Provide the (x, y) coordinate of the cell's center where the given text is located.  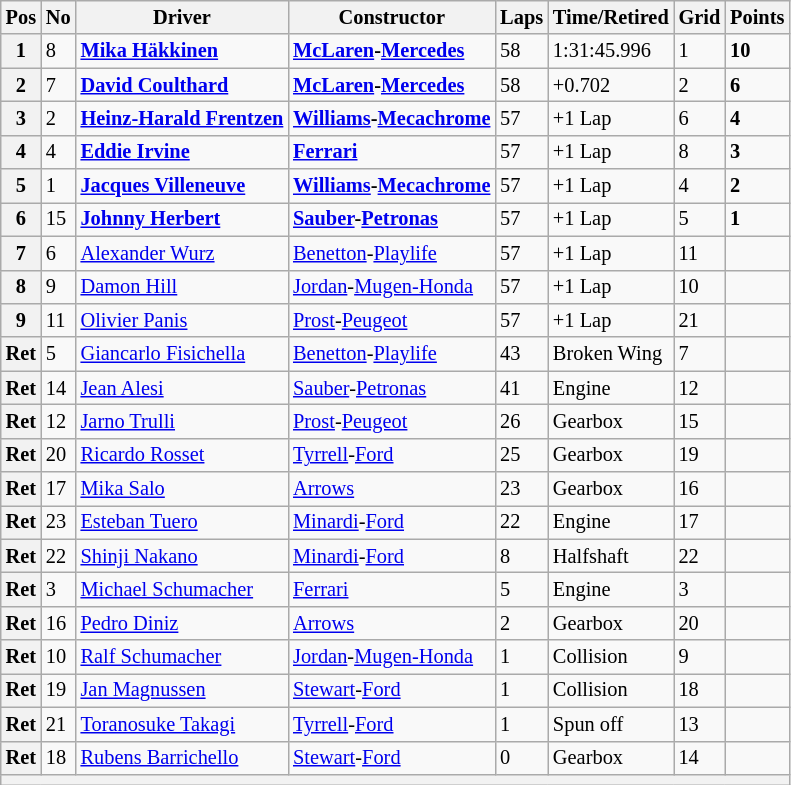
Rubens Barrichello (182, 758)
Laps (522, 17)
Alexander Wurz (182, 253)
Damon Hill (182, 287)
Ricardo Rosset (182, 455)
David Coulthard (182, 85)
Ralf Schumacher (182, 657)
Heinz-Harald Frentzen (182, 118)
Broken Wing (611, 354)
Esteban Tuero (182, 522)
25 (522, 455)
Jacques Villeneuve (182, 186)
13 (700, 724)
Mika Salo (182, 489)
Driver (182, 17)
Shinji Nakano (182, 556)
Jarno Trulli (182, 421)
Jan Magnussen (182, 690)
1:31:45.996 (611, 51)
Pos (21, 17)
Constructor (392, 17)
Johnny Herbert (182, 219)
+0.702 (611, 85)
Eddie Irvine (182, 152)
Grid (700, 17)
Spun off (611, 724)
Toranosuke Takagi (182, 724)
Olivier Panis (182, 320)
Jean Alesi (182, 388)
No (58, 17)
Pedro Diniz (182, 623)
Halfshaft (611, 556)
0 (522, 758)
Michael Schumacher (182, 589)
Points (757, 17)
43 (522, 354)
Giancarlo Fisichella (182, 354)
41 (522, 388)
26 (522, 421)
Mika Häkkinen (182, 51)
Time/Retired (611, 17)
